Find where the given text appears and provide that cell's center as [X, Y] coordinate. 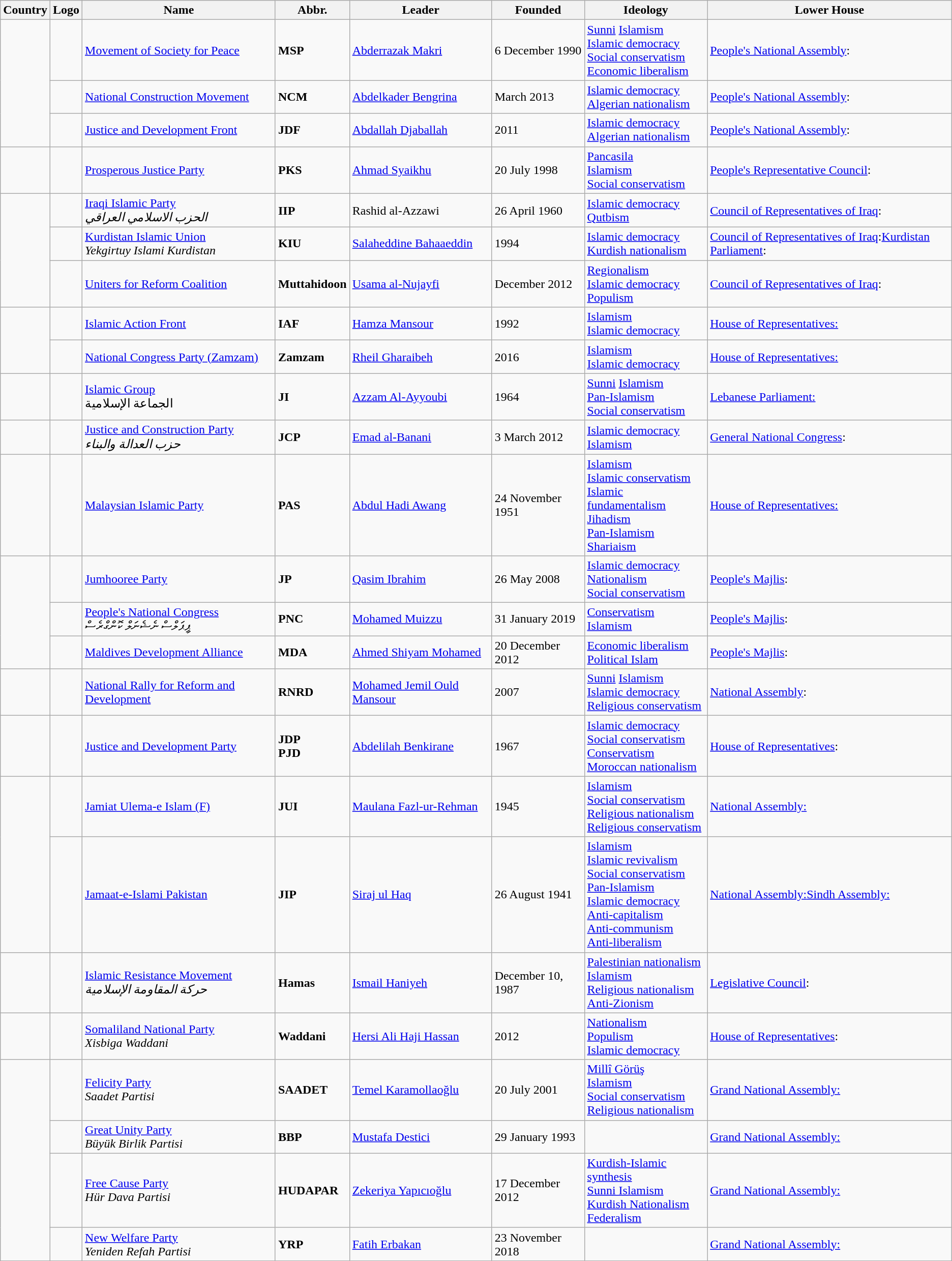
Jamaat-e-Islami Pakistan [179, 894]
Siraj ul Haq [421, 894]
Free Cause PartyHür Dava Partisi [179, 1190]
March 2013 [538, 97]
KIU [312, 244]
IAF [312, 324]
Maulana Fazl-ur-Rehman [421, 807]
Islamic democracyNationalismSocial conservatism [646, 579]
Abdallah Djaballah [421, 130]
Mohamed Muizzu [421, 620]
Rashid al-Azzawi [421, 211]
Legislative Council: [830, 983]
31 January 2019 [538, 620]
26 August 1941 [538, 894]
RNRD [312, 692]
Zekeriya Yapıcıoğlu [421, 1190]
December 2012 [538, 284]
National Assembly:Sindh Assembly: [830, 894]
JDPPJD [312, 746]
Muttahidoon [312, 284]
National Congress Party (Zamzam) [179, 357]
PKS [312, 170]
Temel Karamollaoğlu [421, 1090]
Mustafa Destici [421, 1136]
Uniters for Reform Coalition [179, 284]
Founded [538, 10]
Ahmad Syaikhu [421, 170]
RegionalismIslamic democracyPopulism [646, 284]
National Construction Movement [179, 97]
Abdelkader Bengrina [421, 97]
Islamic Resistance Movementحركة المقاومة الإسلامية [179, 983]
Waddani [312, 1036]
1994 [538, 244]
Palestinian nationalismIslamismReligious nationalismAnti-Zionism [646, 983]
Abdul Hadi Awang [421, 505]
Country [25, 10]
Lower House [830, 10]
JCP [312, 437]
SAADET [312, 1090]
NCM [312, 97]
24 November 1951 [538, 505]
JI [312, 397]
JIP [312, 894]
Islamic Groupالجماعة الإسلامية [179, 397]
Rheil Gharaibeh [421, 357]
PNC [312, 620]
MSP [312, 50]
Economic liberalismPolitical Islam [646, 652]
PancasilaIslamismSocial conservatism [646, 170]
PAS [312, 505]
2007 [538, 692]
Great Unity PartyBüyük Birlik Partisi [179, 1136]
Kurdish-Islamic synthesisSunni IslamismKurdish NationalismFederalism [646, 1190]
Ahmed Shiyam Mohamed [421, 652]
IslamismIslamic revivalismSocial conservatismPan-IslamismIslamic democracyAnti-capitalismAnti-communismAnti-liberalism [646, 894]
Sunni IslamismIslamic democracySocial conservatismEconomic liberalism [646, 50]
Abbr. [312, 10]
Ismail Haniyeh [421, 983]
Usama al-Nujayfi [421, 284]
Mohamed Jemil Ould Mansour [421, 692]
Islamic Action Front [179, 324]
Somaliland National PartyXisbiga Waddani [179, 1036]
Logo [66, 10]
20 December 2012 [538, 652]
Justice and Construction Partyحزب العدالة والبناء [179, 437]
Islamic democracySocial conservatismConservatismMoroccan nationalism [646, 746]
Ideology [646, 10]
Maldives Development Alliance [179, 652]
IslamismIslamic conservatismIslamic fundamentalismJihadismPan-IslamismShariaism [646, 505]
Leader [421, 10]
Jamiat Ulema-e Islam (F) [179, 807]
2016 [538, 357]
People's Representative Council: [830, 170]
Abdelilah Benkirane [421, 746]
MDA [312, 652]
3 March 2012 [538, 437]
Emad al-Banani [421, 437]
1945 [538, 807]
JDF [312, 130]
Abderrazak Makri [421, 50]
Malaysian Islamic Party [179, 505]
1967 [538, 746]
People's National Congressޕީޕަލްސް ނެޝެނަލް ކޮންގްރެސް [179, 620]
Qasim Ibrahim [421, 579]
17 December 2012 [538, 1190]
26 April 1960 [538, 211]
National Rally for Reform and Development [179, 692]
Justice and Development Party [179, 746]
New Welfare PartyYeniden Refah Partisi [179, 1244]
Justice and Development Front [179, 130]
23 November 2018 [538, 1244]
Iraqi Islamic Partyالحزب الاسلامي العراقي [179, 211]
Azzam Al-Ayyoubi [421, 397]
Islamic democracyIslamism [646, 437]
20 July 1998 [538, 170]
Movement of Society for Peace [179, 50]
Islamic democracyQutbism [646, 211]
Hamza Mansour [421, 324]
Millî GörüşIslamismSocial conservatismReligious nationalism [646, 1090]
Kurdistan Islamic UnionYekgirtuy Islami Kurdistan [179, 244]
6 December 1990 [538, 50]
Lebanese Parliament: [830, 397]
Islamic democracyKurdish nationalism [646, 244]
YRP [312, 1244]
20 July 2001 [538, 1090]
General National Congress: [830, 437]
Fatih Erbakan [421, 1244]
26 May 2008 [538, 579]
Sunni IslamismPan-IslamismSocial conservatism [646, 397]
29 January 1993 [538, 1136]
Prosperous Justice Party [179, 170]
Council of Representatives of Iraq:Kurdistan Parliament: [830, 244]
Jumhooree Party [179, 579]
Zamzam [312, 357]
Hamas [312, 983]
1992 [538, 324]
1964 [538, 397]
IIP [312, 211]
ConservatismIslamism [646, 620]
Felicity PartySaadet Partisi [179, 1090]
2011 [538, 130]
NationalismPopulismIslamic democracy [646, 1036]
HUDAPAR [312, 1190]
JUI [312, 807]
IslamismSocial conservatismReligious nationalismReligious conservatism [646, 807]
Sunni IslamismIslamic democracyReligious conservatism [646, 692]
Hersi Ali Haji Hassan [421, 1036]
Name [179, 10]
BBP [312, 1136]
Salaheddine Bahaaeddin [421, 244]
December 10, 1987 [538, 983]
2012 [538, 1036]
JP [312, 579]
